Pinpoint the cell where the given text exists, returning its [X, Y] midpoint coordinate. 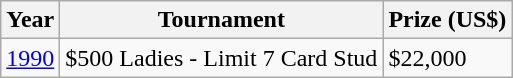
Year [30, 20]
$500 Ladies - Limit 7 Card Stud [222, 58]
Prize (US$) [448, 20]
Tournament [222, 20]
$22,000 [448, 58]
1990 [30, 58]
